Return (x, y) of the center of cell containing provided text 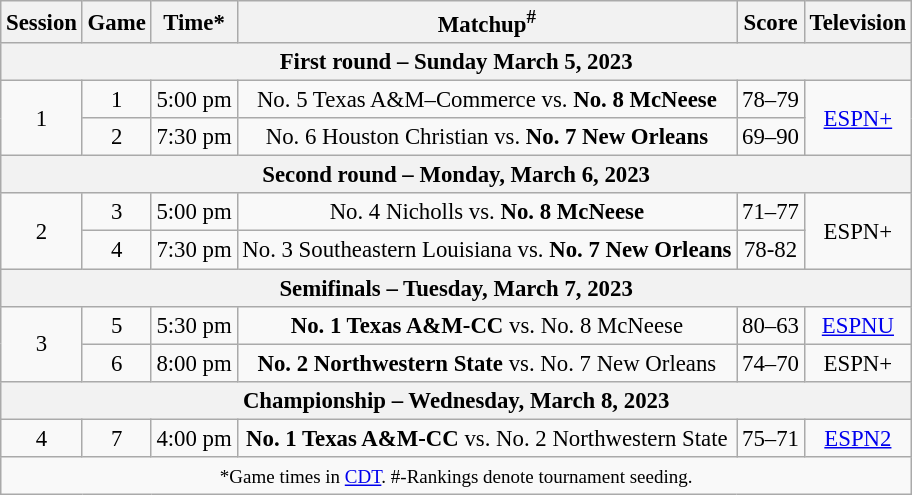
78-82 (771, 250)
7 (116, 438)
Game (116, 22)
74–70 (771, 363)
No. 5 Texas A&M–Commerce vs. No. 8 McNeese (487, 100)
Semifinals – Tuesday, March 7, 2023 (456, 288)
Television (858, 22)
8:00 pm (194, 363)
*Game times in CDT. #-Rankings denote tournament seeding. (456, 476)
First round – Sunday March 5, 2023 (456, 62)
71–77 (771, 213)
Championship – Wednesday, March 8, 2023 (456, 400)
Time* (194, 22)
Score (771, 22)
Second round – Monday, March 6, 2023 (456, 175)
78–79 (771, 100)
No. 1 Texas A&M-CC vs. No. 8 McNeese (487, 325)
No. 1 Texas A&M-CC vs. No. 2 Northwestern State (487, 438)
4:00 pm (194, 438)
5:30 pm (194, 325)
Session (42, 22)
ESPNU (858, 325)
69–90 (771, 137)
ESPN2 (858, 438)
5 (116, 325)
No. 4 Nicholls vs. No. 8 McNeese (487, 213)
No. 2 Northwestern State vs. No. 7 New Orleans (487, 363)
Matchup# (487, 22)
80–63 (771, 325)
6 (116, 363)
No. 3 Southeastern Louisiana vs. No. 7 New Orleans (487, 250)
No. 6 Houston Christian vs. No. 7 New Orleans (487, 137)
75–71 (771, 438)
